Output the [X, Y] coordinate of the center of the cell containing the given text.  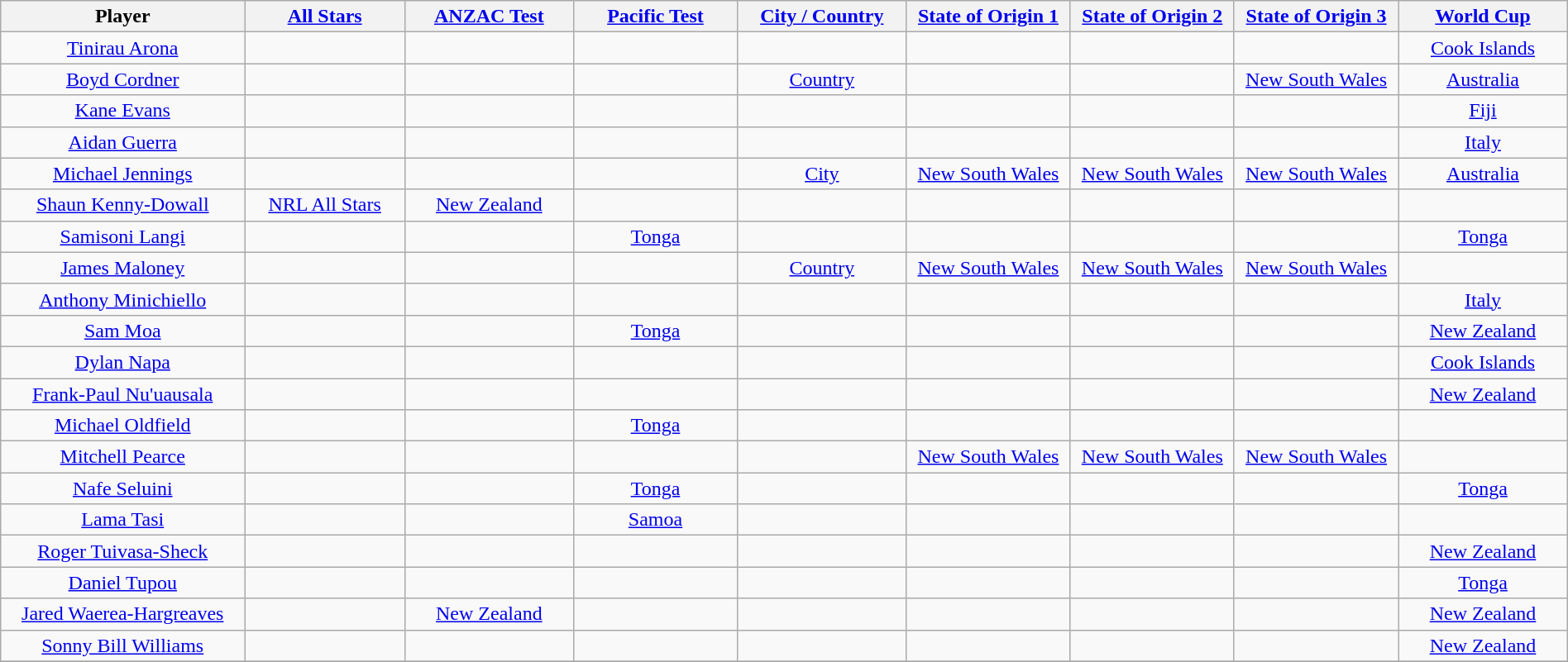
All Stars [325, 17]
Sonny Bill Williams [122, 645]
Boyd Cordner [122, 79]
Fiji [1483, 111]
Aidan Guerra [122, 142]
Nafe Seluini [122, 488]
Samisoni Langi [122, 236]
World Cup [1483, 17]
Roger Tuivasa-Sheck [122, 551]
Jared Waerea-Hargreaves [122, 614]
Pacific Test [655, 17]
ANZAC Test [490, 17]
State of Origin 1 [988, 17]
Lama Tasi [122, 520]
Michael Jennings [122, 174]
James Maloney [122, 268]
Mitchell Pearce [122, 457]
Shaun Kenny-Dowall [122, 205]
Michael Oldfield [122, 426]
Daniel Tupou [122, 583]
Sam Moa [122, 331]
Player [122, 17]
Frank-Paul Nu'uausala [122, 394]
State of Origin 2 [1152, 17]
NRL All Stars [325, 205]
Anthony Minichiello [122, 299]
Dylan Napa [122, 362]
City [822, 174]
Tinirau Arona [122, 48]
State of Origin 3 [1316, 17]
Samoa [655, 520]
Kane Evans [122, 111]
City / Country [822, 17]
